Pinpoint the cell where the given text exists, returning its (x, y) midpoint coordinate. 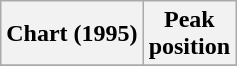
Peakposition (189, 34)
Chart (1995) (72, 34)
